Detect which cell encompasses the target text, then output its (X, Y) center coordinate. 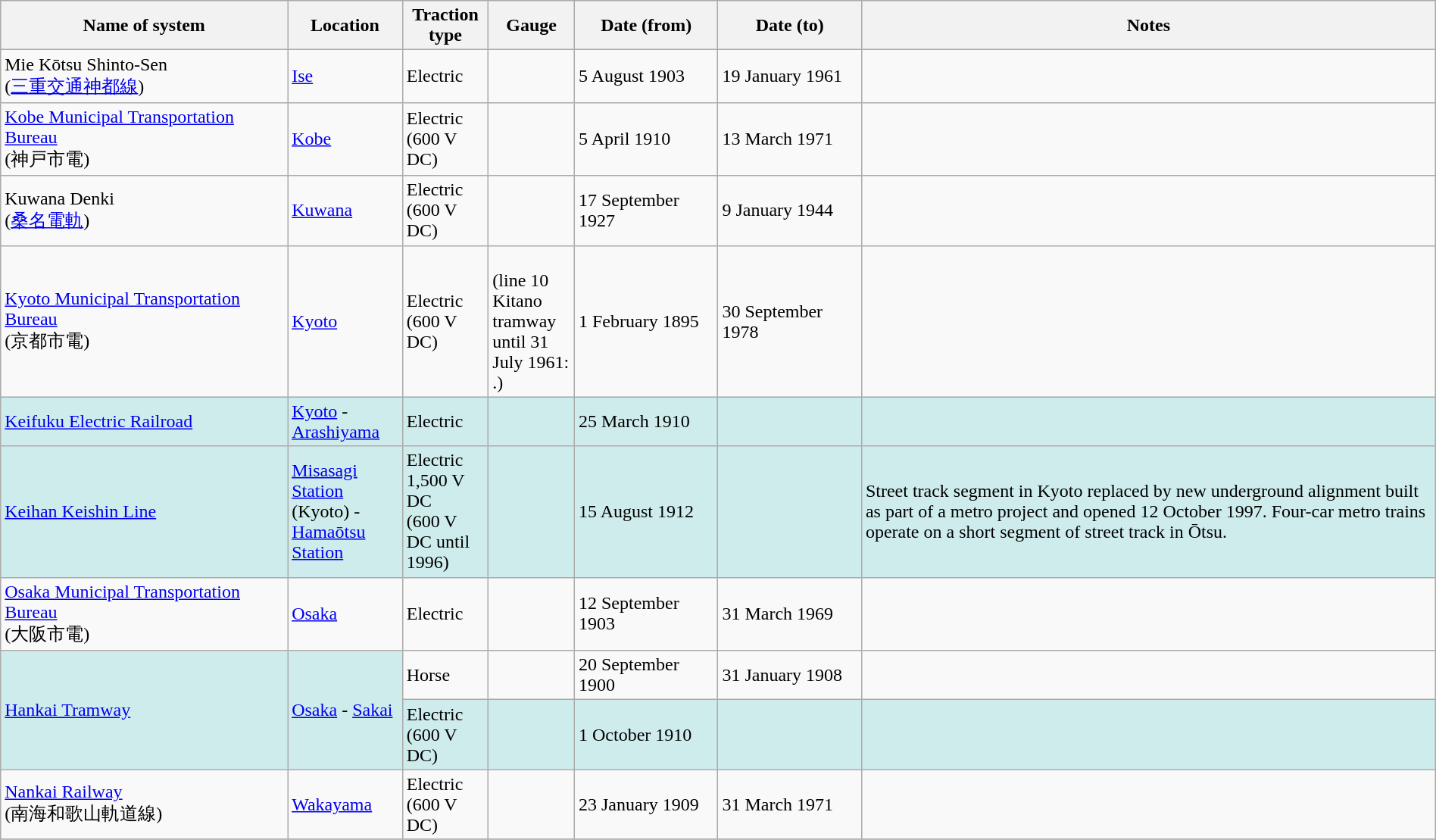
Gauge (532, 26)
Tractiontype (445, 26)
Kyoto - Arashiyama (345, 421)
Kyoto Municipal Transportation Bureau(京都市電) (144, 321)
19 January 1961 (789, 77)
Kuwana Denki(桑名電軌) (144, 211)
Wakayama (345, 804)
23 January 1909 (645, 804)
5 April 1910 (645, 139)
Kobe Municipal Transportation Bureau(神戸市電) (144, 139)
Nankai Railway(南海和歌山軌道線) (144, 804)
Kuwana (345, 211)
20 September 1900 (645, 676)
12 September 1903 (645, 614)
Misasagi Station (Kyoto) - Hamaōtsu Station (345, 512)
17 September 1927 (645, 211)
Osaka (345, 614)
15 August 1912 (645, 512)
Date (from) (645, 26)
5 August 1903 (645, 77)
Keifuku Electric Railroad (144, 421)
Osaka - Sakai (345, 710)
Keihan Keishin Line (144, 512)
Osaka Municipal Transportation Bureau(大阪市電) (144, 614)
Hankai Tramway (144, 710)
30 September 1978 (789, 321)
(line 10 Kitano tramway until 31 July 1961: .) (532, 321)
Ise (345, 77)
31 March 1969 (789, 614)
1 October 1910 (645, 735)
13 March 1971 (789, 139)
Notes (1148, 26)
Date (to) (789, 26)
Horse (445, 676)
31 March 1971 (789, 804)
Kyoto (345, 321)
Kobe (345, 139)
1 February 1895 (645, 321)
9 January 1944 (789, 211)
Mie Kōtsu Shinto-Sen(三重交通神都線) (144, 77)
Name of system (144, 26)
Location (345, 26)
31 January 1908 (789, 676)
25 March 1910 (645, 421)
Electric1,500 V DC (600 V DC until 1996) (445, 512)
